Scan for the cell matching the given text and deliver its [x, y] coordinate at center. 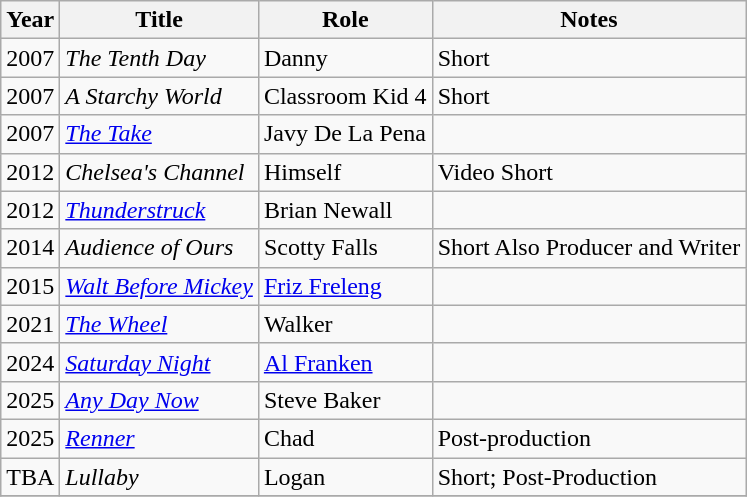
Danny [345, 58]
The Take [160, 134]
Renner [160, 438]
Video Short [589, 172]
Walker [345, 324]
Javy De La Pena [345, 134]
Classroom Kid 4 [345, 96]
Year [30, 20]
Chelsea's Channel [160, 172]
Thunderstruck [160, 210]
Friz Freleng [345, 286]
Steve Baker [345, 400]
Audience of Ours [160, 248]
Title [160, 20]
Chad [345, 438]
Scotty Falls [345, 248]
Himself [345, 172]
2015 [30, 286]
Short; Post-Production [589, 477]
Walt Before Mickey [160, 286]
The Wheel [160, 324]
Al Franken [345, 362]
Short Also Producer and Writer [589, 248]
Logan [345, 477]
Any Day Now [160, 400]
Role [345, 20]
2024 [30, 362]
Notes [589, 20]
Saturday Night [160, 362]
Post-production [589, 438]
TBA [30, 477]
A Starchy World [160, 96]
2014 [30, 248]
The Tenth Day [160, 58]
2021 [30, 324]
Lullaby [160, 477]
Brian Newall [345, 210]
